Output the [X, Y] coordinate of the center of the cell containing the given text.  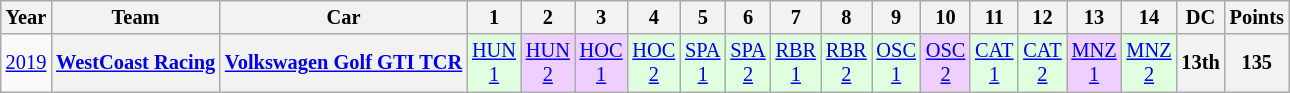
RBR1 [796, 63]
14 [1150, 17]
7 [796, 17]
Points [1257, 17]
2019 [26, 63]
OSC1 [896, 63]
Car [344, 17]
13th [1201, 63]
Volkswagen Golf GTI TCR [344, 63]
RBR2 [846, 63]
SPA2 [748, 63]
HOC2 [654, 63]
3 [602, 17]
10 [946, 17]
4 [654, 17]
11 [994, 17]
HUN1 [494, 63]
DC [1201, 17]
CAT1 [994, 63]
MNZ2 [1150, 63]
12 [1042, 17]
MNZ1 [1094, 63]
135 [1257, 63]
CAT2 [1042, 63]
Year [26, 17]
SPA1 [702, 63]
9 [896, 17]
Team [136, 17]
HUN2 [548, 63]
HOC1 [602, 63]
13 [1094, 17]
8 [846, 17]
2 [548, 17]
OSC2 [946, 63]
5 [702, 17]
6 [748, 17]
1 [494, 17]
WestCoast Racing [136, 63]
